Return the (X, Y) coordinate for the center point of the cell that contains the specified text.  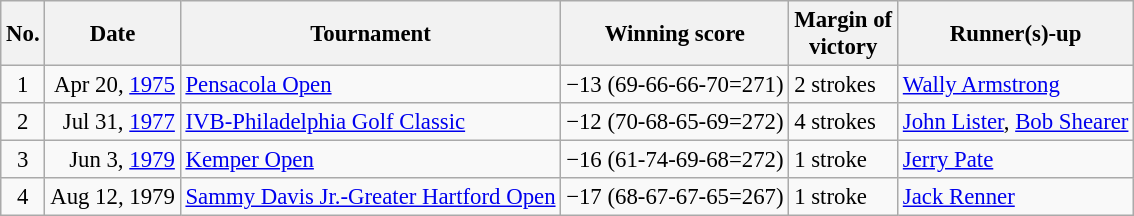
3 (23, 160)
Jerry Pate (1016, 160)
Runner(s)-up (1016, 34)
−13 (69-66-66-70=271) (675, 85)
−16 (61-74-69-68=272) (675, 160)
Kemper Open (370, 160)
Sammy Davis Jr.-Greater Hartford Open (370, 197)
4 (23, 197)
−17 (68-67-67-65=267) (675, 197)
1 (23, 85)
Date (112, 34)
Jul 31, 1977 (112, 122)
John Lister, Bob Shearer (1016, 122)
No. (23, 34)
Winning score (675, 34)
Wally Armstrong (1016, 85)
−12 (70-68-65-69=272) (675, 122)
2 strokes (844, 85)
2 (23, 122)
Jun 3, 1979 (112, 160)
Apr 20, 1975 (112, 85)
IVB-Philadelphia Golf Classic (370, 122)
Tournament (370, 34)
Pensacola Open (370, 85)
Margin ofvictory (844, 34)
Jack Renner (1016, 197)
Aug 12, 1979 (112, 197)
4 strokes (844, 122)
